Find where the given text appears and provide that cell's center as [X, Y] coordinate. 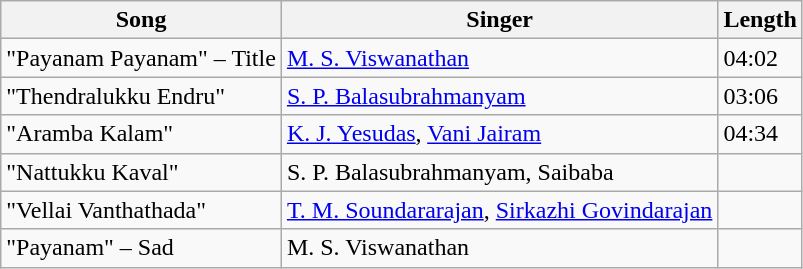
"Payanam Payanam" – Title [142, 58]
03:06 [760, 96]
04:02 [760, 58]
S. P. Balasubrahmanyam, Saibaba [499, 172]
"Nattukku Kaval" [142, 172]
"Vellai Vanthathada" [142, 210]
04:34 [760, 134]
T. M. Soundararajan, Sirkazhi Govindarajan [499, 210]
"Aramba Kalam" [142, 134]
"Payanam" – Sad [142, 248]
S. P. Balasubrahmanyam [499, 96]
Singer [499, 20]
Song [142, 20]
K. J. Yesudas, Vani Jairam [499, 134]
"Thendralukku Endru" [142, 96]
Length [760, 20]
